Find where the given text appears and provide that cell's center as (x, y) coordinate. 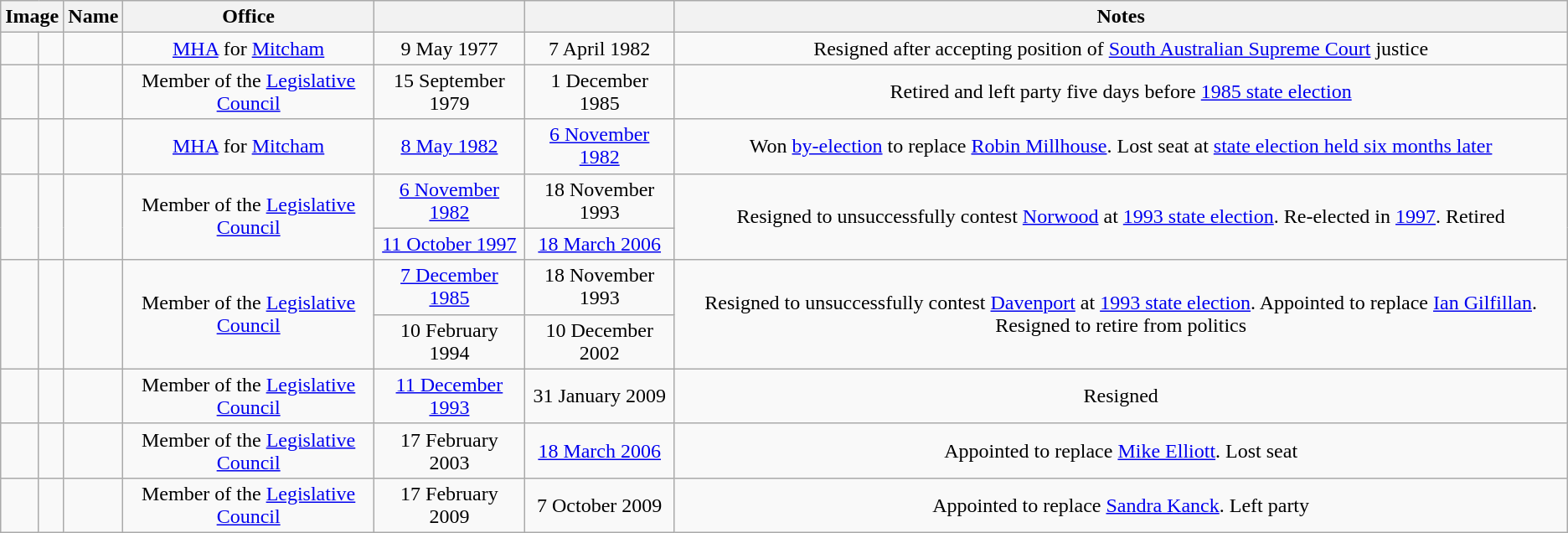
7 April 1982 (600, 49)
Resigned to unsuccessfully contest Norwood at 1993 state election. Re-elected in 1997. Retired (1121, 216)
8 May 1982 (449, 146)
10 February 1994 (449, 342)
Appointed to replace Mike Elliott. Lost seat (1121, 451)
17 February 2009 (449, 505)
Retired and left party five days before 1985 state election (1121, 92)
Won by-election to replace Robin Millhouse. Lost seat at state election held six months later (1121, 146)
11 December 1993 (449, 396)
1 December 1985 (600, 92)
31 January 2009 (600, 396)
11 October 1997 (449, 244)
Office (249, 17)
Resigned (1121, 396)
Name (94, 17)
Resigned after accepting position of South Australian Supreme Court justice (1121, 49)
7 December 1985 (449, 287)
Image (32, 17)
10 December 2002 (600, 342)
Resigned to unsuccessfully contest Davenport at 1993 state election. Appointed to replace Ian Gilfillan. Resigned to retire from politics (1121, 314)
15 September 1979 (449, 92)
17 February 2003 (449, 451)
9 May 1977 (449, 49)
Notes (1121, 17)
Appointed to replace Sandra Kanck. Left party (1121, 505)
7 October 2009 (600, 505)
